Scan for the cell matching the given text and deliver its [X, Y] coordinate at center. 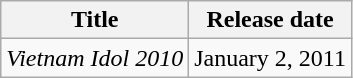
January 2, 2011 [270, 58]
Vietnam Idol 2010 [95, 58]
Title [95, 20]
Release date [270, 20]
